Extract the [x, y] coordinate from the center of the cell holding the provided text.  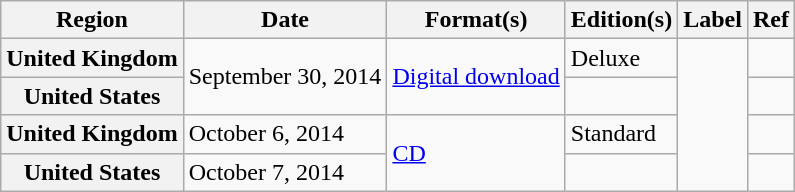
CD [476, 153]
Ref [770, 20]
September 30, 2014 [285, 77]
Format(s) [476, 20]
Deluxe [621, 58]
October 6, 2014 [285, 134]
Digital download [476, 77]
Standard [621, 134]
Region [92, 20]
Edition(s) [621, 20]
October 7, 2014 [285, 172]
Date [285, 20]
Label [713, 20]
